For the text-containing cell, return its midpoint in (x, y) coordinate format. 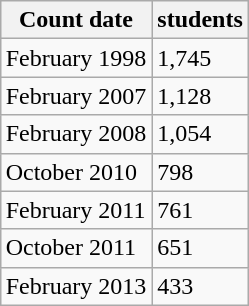
February 2007 (76, 96)
1,128 (200, 96)
1,054 (200, 134)
651 (200, 248)
February 2008 (76, 134)
798 (200, 172)
433 (200, 286)
Count date (76, 20)
761 (200, 210)
October 2011 (76, 248)
October 2010 (76, 172)
February 2013 (76, 286)
February 2011 (76, 210)
1,745 (200, 58)
students (200, 20)
February 1998 (76, 58)
